Capture the cell that displays the provided text and extract its [x, y] central coordinate. 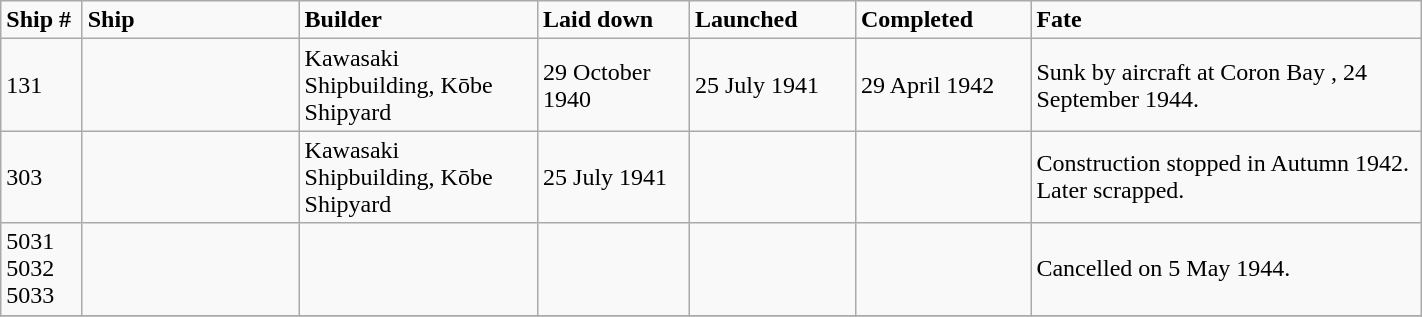
29 April 1942 [942, 85]
Fate [1226, 20]
Launched [772, 20]
303 [42, 177]
Builder [418, 20]
Completed [942, 20]
503150325033 [42, 269]
29 October 1940 [614, 85]
Cancelled on 5 May 1944. [1226, 269]
Ship [190, 20]
131 [42, 85]
Sunk by aircraft at Coron Bay , 24 September 1944. [1226, 85]
Construction stopped in Autumn 1942. Later scrapped. [1226, 177]
Ship # [42, 20]
Laid down [614, 20]
